Capture the cell that displays the provided text and extract its [x, y] central coordinate. 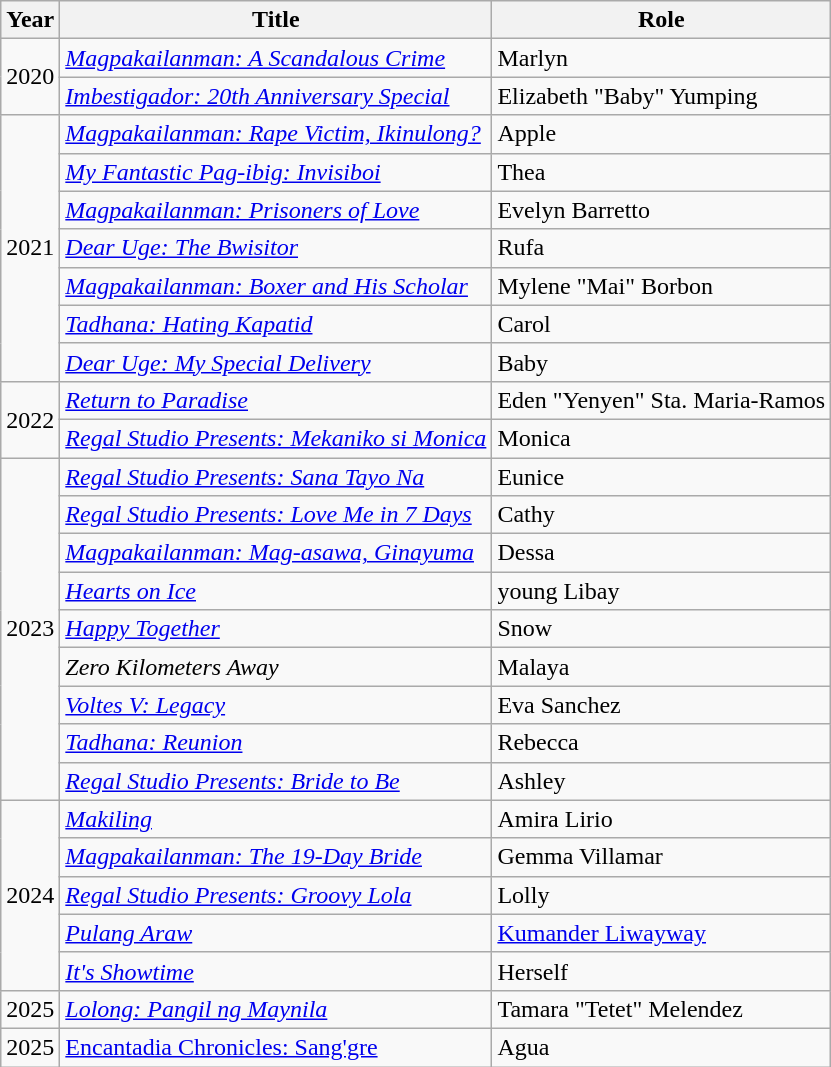
Gemma Villamar [662, 857]
Year [30, 20]
Regal Studio Presents: Bride to Be [276, 781]
Makiling [276, 819]
Agua [662, 1047]
Regal Studio Presents: Groovy Lola [276, 895]
Encantadia Chronicles: Sang'gre [276, 1047]
Eva Sanchez [662, 705]
Magpakailanman: Boxer and His Scholar [276, 286]
Thea [662, 172]
Kumander Liwayway [662, 933]
2021 [30, 248]
Imbestigador: 20th Anniversary Special [276, 96]
Carol [662, 324]
Marlyn [662, 58]
Tadhana: Reunion [276, 743]
Regal Studio Presents: Sana Tayo Na [276, 477]
Pulang Araw [276, 933]
Apple [662, 134]
Dear Uge: The Bwisitor [276, 248]
Tamara "Tetet" Melendez [662, 1009]
2023 [30, 630]
Regal Studio Presents: Love Me in 7 Days [276, 515]
Magpakailanman: The 19-Day Bride [276, 857]
My Fantastic Pag-ibig: Invisiboi [276, 172]
Title [276, 20]
Role [662, 20]
Dessa [662, 553]
Dear Uge: My Special Delivery [276, 362]
Cathy [662, 515]
Rebecca [662, 743]
2024 [30, 895]
Eunice [662, 477]
Evelyn Barretto [662, 210]
Rufa [662, 248]
Herself [662, 971]
Ashley [662, 781]
Elizabeth "Baby" Yumping [662, 96]
2020 [30, 77]
Tadhana: Hating Kapatid [276, 324]
Magpakailanman: Prisoners of Love [276, 210]
Lolong: Pangil ng Maynila [276, 1009]
Magpakailanman: Mag-asawa, Ginayuma [276, 553]
Monica [662, 438]
Return to Paradise [276, 400]
Voltes V: Legacy [276, 705]
It's Showtime [276, 971]
young Libay [662, 591]
Happy Together [276, 629]
2022 [30, 419]
Amira Lirio [662, 819]
Snow [662, 629]
Baby [662, 362]
Regal Studio Presents: Mekaniko si Monica [276, 438]
Magpakailanman: Rape Victim, Ikinulong? [276, 134]
Zero Kilometers Away [276, 667]
Mylene "Mai" Borbon [662, 286]
Hearts on Ice [276, 591]
Magpakailanman: A Scandalous Crime [276, 58]
Eden "Yenyen" Sta. Maria-Ramos [662, 400]
Lolly [662, 895]
Malaya [662, 667]
